For the text-containing cell, return its midpoint in (x, y) coordinate format. 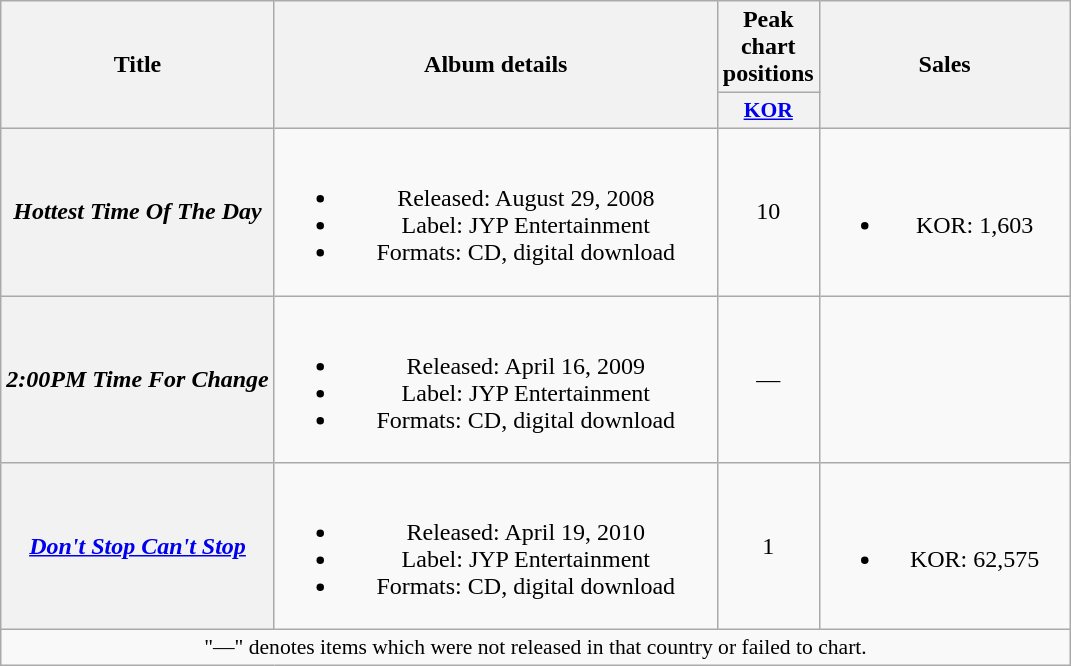
Released: April 19, 2010Label: JYP EntertainmentFormats: CD, digital download (496, 546)
KOR (768, 111)
10 (768, 212)
Peak chart positions (768, 47)
Title (138, 65)
"—" denotes items which were not released in that country or failed to chart. (536, 648)
Sales (944, 65)
2:00PM Time For Change (138, 380)
Album details (496, 65)
Released: April 16, 2009Label: JYP EntertainmentFormats: CD, digital download (496, 380)
— (768, 380)
Released: August 29, 2008Label: JYP EntertainmentFormats: CD, digital download (496, 212)
KOR: 1,603 (944, 212)
1 (768, 546)
Don't Stop Can't Stop (138, 546)
Hottest Time Of The Day (138, 212)
KOR: 62,575 (944, 546)
